Scan for the cell matching the given text and deliver its [x, y] coordinate at center. 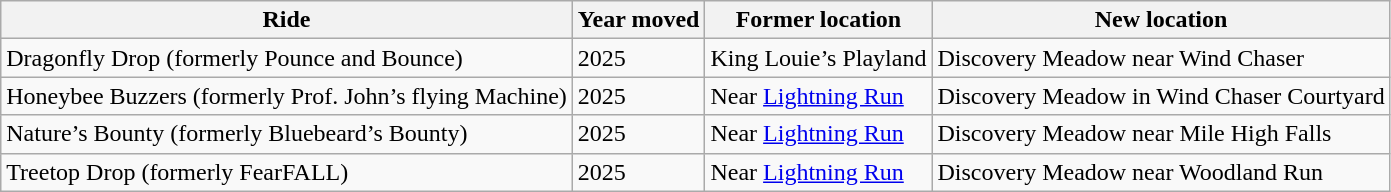
Discovery Meadow near Mile High Falls [1161, 134]
Year moved [638, 20]
New location [1161, 20]
King Louie’s Playland [818, 58]
Former location [818, 20]
Discovery Meadow in Wind Chaser Courtyard [1161, 96]
Dragonfly Drop (formerly Pounce and Bounce) [287, 58]
Discovery Meadow near Wind Chaser [1161, 58]
Nature’s Bounty (formerly Bluebeard’s Bounty) [287, 134]
Honeybee Buzzers (formerly Prof. John’s flying Machine) [287, 96]
Discovery Meadow near Woodland Run [1161, 172]
Treetop Drop (formerly FearFALL) [287, 172]
Ride [287, 20]
